Identify which cell holds the provided text, then report its (X, Y) central coordinate. 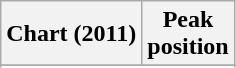
Peakposition (188, 34)
Chart (2011) (72, 34)
